Return [x, y] of the center of cell containing provided text 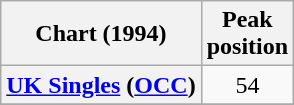
Chart (1994) [101, 34]
54 [247, 85]
UK Singles (OCC) [101, 85]
Peakposition [247, 34]
